For the text-containing cell, return its midpoint in [x, y] coordinate format. 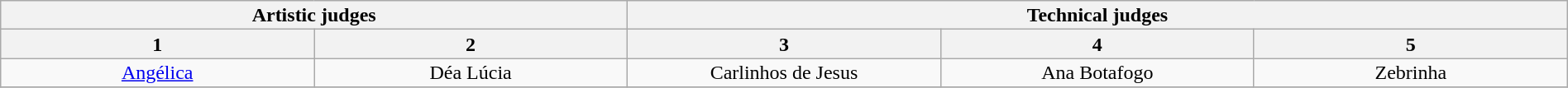
4 [1097, 44]
Zebrinha [1411, 72]
Artistic judges [314, 15]
1 [157, 44]
Déa Lúcia [471, 72]
Ana Botafogo [1097, 72]
2 [471, 44]
3 [784, 44]
Carlinhos de Jesus [784, 72]
5 [1411, 44]
Angélica [157, 72]
Technical judges [1098, 15]
